Identify which cell holds the provided text, then report its [x, y] central coordinate. 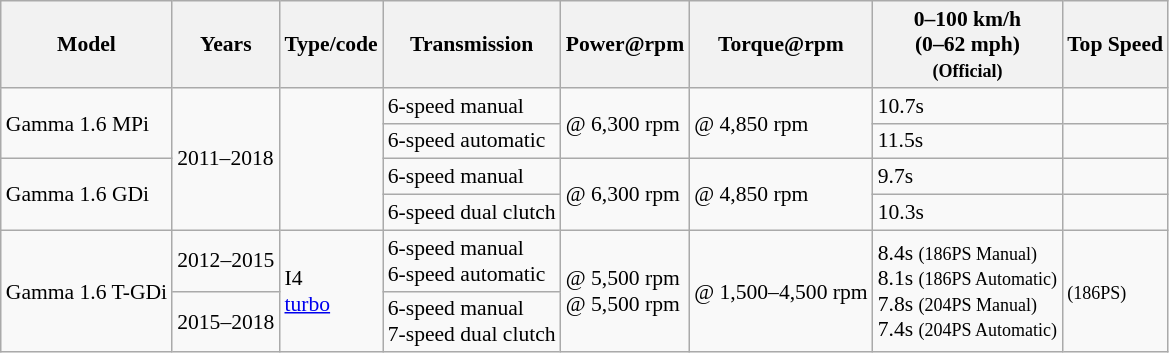
6-speed dual clutch [472, 213]
6-speed manual7-speed dual clutch [472, 322]
@ 1,500–4,500 rpm [781, 291]
10.3s [968, 213]
2012–2015 [226, 260]
6-speed automatic [472, 141]
6-speed manual6-speed automatic [472, 260]
2015–2018 [226, 322]
Type/code [330, 44]
10.7s [968, 106]
11.5s [968, 141]
8.4s (186PS Manual)8.1s (186PS Automatic)7.8s (204PS Manual)7.4s (204PS Automatic) [968, 291]
Torque@rpm [781, 44]
Top Speed [1115, 44]
2011–2018 [226, 159]
Gamma 1.6 GDi [86, 194]
0–100 km/h(0–62 mph)(Official) [968, 44]
I4turbo [330, 291]
9.7s [968, 177]
Model [86, 44]
Gamma 1.6 T-GDi [86, 291]
Transmission [472, 44]
@ 5,500 rpm @ 5,500 rpm [626, 291]
(186PS) [1115, 291]
Years [226, 44]
Power@rpm [626, 44]
Gamma 1.6 MPi [86, 124]
